Determine the (x, y) coordinate at the center of the cell enclosing the given text.  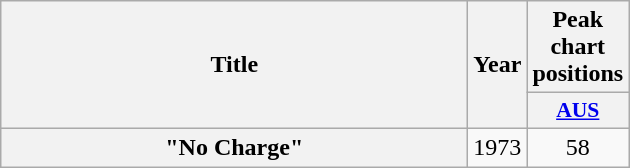
1973 (498, 147)
"No Charge" (234, 147)
AUS (578, 111)
58 (578, 147)
Title (234, 65)
Peak chart positions (578, 47)
Year (498, 65)
